Scan for the cell matching the given text and deliver its (X, Y) coordinate at center. 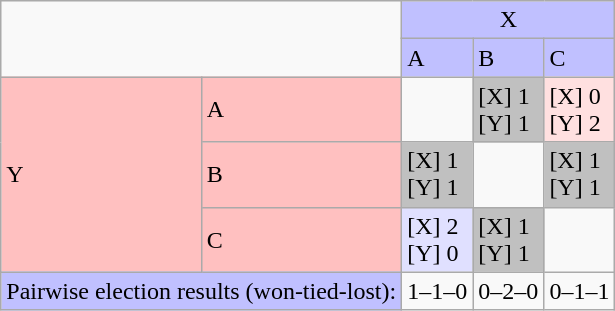
Y (101, 174)
[X] 2 [Y] 0 (438, 240)
[X] 0 [Y] 2 (580, 110)
Pairwise election results (won-tied-lost): (202, 291)
1–1–0 (438, 291)
0–1–1 (580, 291)
0–2–0 (508, 291)
X (508, 20)
